Return the (X, Y) coordinate for the center point of the cell that contains the specified text.  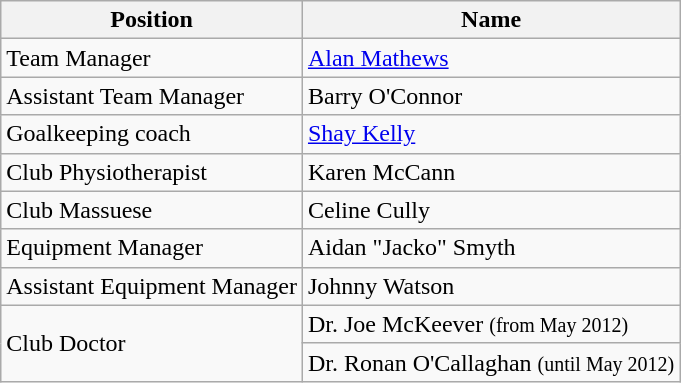
Dr. Joe McKeever (from May 2012) (490, 324)
Aidan "Jacko" Smyth (490, 248)
Equipment Manager (152, 248)
Assistant Equipment Manager (152, 286)
Johnny Watson (490, 286)
Assistant Team Manager (152, 96)
Barry O'Connor (490, 96)
Dr. Ronan O'Callaghan (until May 2012) (490, 362)
Alan Mathews (490, 58)
Club Massuese (152, 210)
Karen McCann (490, 172)
Name (490, 20)
Goalkeeping coach (152, 134)
Celine Cully (490, 210)
Club Doctor (152, 343)
Club Physiotherapist (152, 172)
Team Manager (152, 58)
Position (152, 20)
Shay Kelly (490, 134)
